Detect which cell encompasses the target text, then output its [x, y] center coordinate. 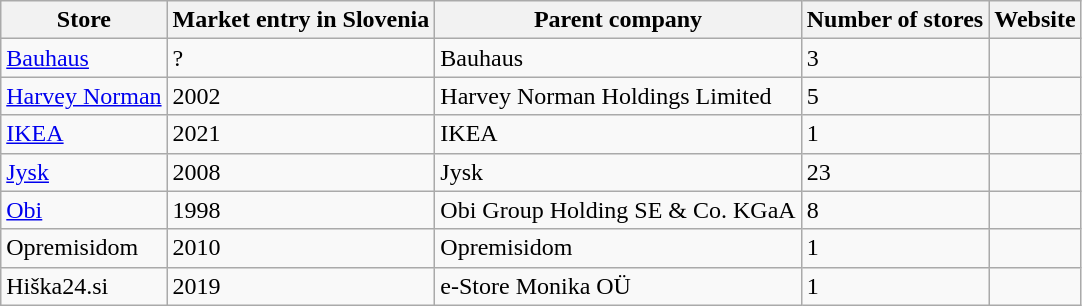
e-Store Monika OÜ [618, 286]
Obi [84, 210]
Store [84, 20]
Harvey Norman [84, 96]
? [301, 58]
8 [895, 210]
2010 [301, 248]
Hiška24.si [84, 286]
Obi Group Holding SE & Co. KGaA [618, 210]
2021 [301, 134]
2002 [301, 96]
2019 [301, 286]
2008 [301, 172]
5 [895, 96]
23 [895, 172]
Parent company [618, 20]
Market entry in Slovenia [301, 20]
3 [895, 58]
Number of stores [895, 20]
1998 [301, 210]
Harvey Norman Holdings Limited [618, 96]
Website [1035, 20]
